Locate the cell with the specified text and output its (x, y) center coordinate. 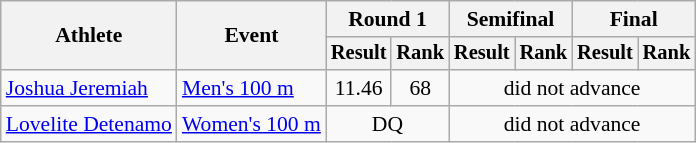
Final (634, 19)
68 (420, 88)
Athlete (89, 36)
11.46 (359, 88)
Event (252, 36)
DQ (388, 124)
Women's 100 m (252, 124)
Joshua Jeremiah (89, 88)
Semifinal (510, 19)
Round 1 (388, 19)
Men's 100 m (252, 88)
Lovelite Detenamo (89, 124)
